Output the [X, Y] coordinate of the center of the cell containing the given text.  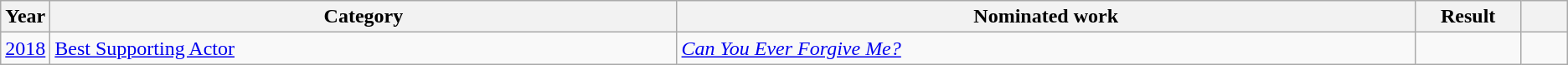
Can You Ever Forgive Me? [1045, 48]
Best Supporting Actor [364, 48]
2018 [25, 48]
Category [364, 17]
Nominated work [1045, 17]
Year [25, 17]
Result [1467, 17]
